Detect which cell encompasses the target text, then output its [X, Y] center coordinate. 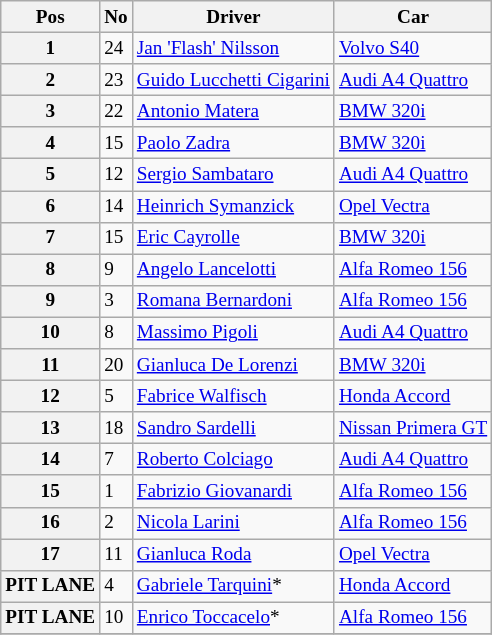
Gianluca Roda [233, 554]
Driver [233, 17]
13 [50, 428]
Enrico Toccacelo* [233, 618]
Nicola Larini [233, 523]
Guido Lucchetti Cigarini [233, 80]
Sergio Sambataro [233, 175]
Nissan Primera GT [412, 428]
Pos [50, 17]
Massimo Pigoli [233, 333]
23 [116, 80]
Paolo Zadra [233, 143]
6 [50, 206]
Fabrice Walfisch [233, 396]
Fabrizio Giovanardi [233, 491]
16 [50, 523]
Antonio Matera [233, 111]
24 [116, 48]
Heinrich Symanzick [233, 206]
Eric Cayrolle [233, 238]
Sandro Sardelli [233, 428]
Volvo S40 [412, 48]
Gianluca De Lorenzi [233, 365]
17 [50, 554]
No [116, 17]
Roberto Colciago [233, 460]
Car [412, 17]
Angelo Lancelotti [233, 270]
18 [116, 428]
Romana Bernardoni [233, 301]
22 [116, 111]
20 [116, 365]
Gabriele Tarquini* [233, 586]
Jan 'Flash' Nilsson [233, 48]
